For the text-containing cell, return its midpoint in (X, Y) coordinate format. 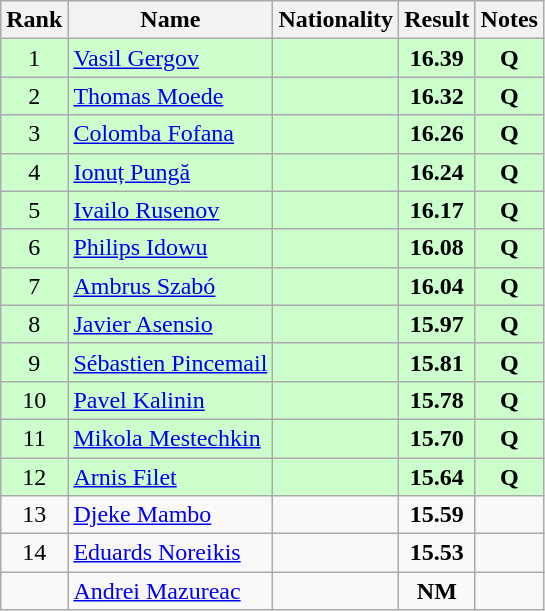
Sébastien Pincemail (170, 362)
12 (34, 477)
Djeke Mambo (170, 515)
Vasil Gergov (170, 58)
10 (34, 400)
15.78 (437, 400)
Thomas Moede (170, 96)
16.32 (437, 96)
Colomba Fofana (170, 134)
15.53 (437, 553)
Pavel Kalinin (170, 400)
15.70 (437, 438)
Javier Asensio (170, 324)
16.08 (437, 248)
5 (34, 210)
15.59 (437, 515)
15.81 (437, 362)
1 (34, 58)
3 (34, 134)
16.17 (437, 210)
Andrei Mazureac (170, 591)
Nationality (336, 20)
16.24 (437, 172)
9 (34, 362)
16.26 (437, 134)
6 (34, 248)
Ionuț Pungă (170, 172)
16.39 (437, 58)
2 (34, 96)
NM (437, 591)
Mikola Mestechkin (170, 438)
11 (34, 438)
15.64 (437, 477)
13 (34, 515)
Notes (509, 20)
Result (437, 20)
15.97 (437, 324)
Rank (34, 20)
16.04 (437, 286)
Eduards Noreikis (170, 553)
Arnis Filet (170, 477)
Ambrus Szabó (170, 286)
14 (34, 553)
7 (34, 286)
8 (34, 324)
4 (34, 172)
Philips Idowu (170, 248)
Name (170, 20)
Ivailo Rusenov (170, 210)
